Return [X, Y] of the center of cell containing provided text 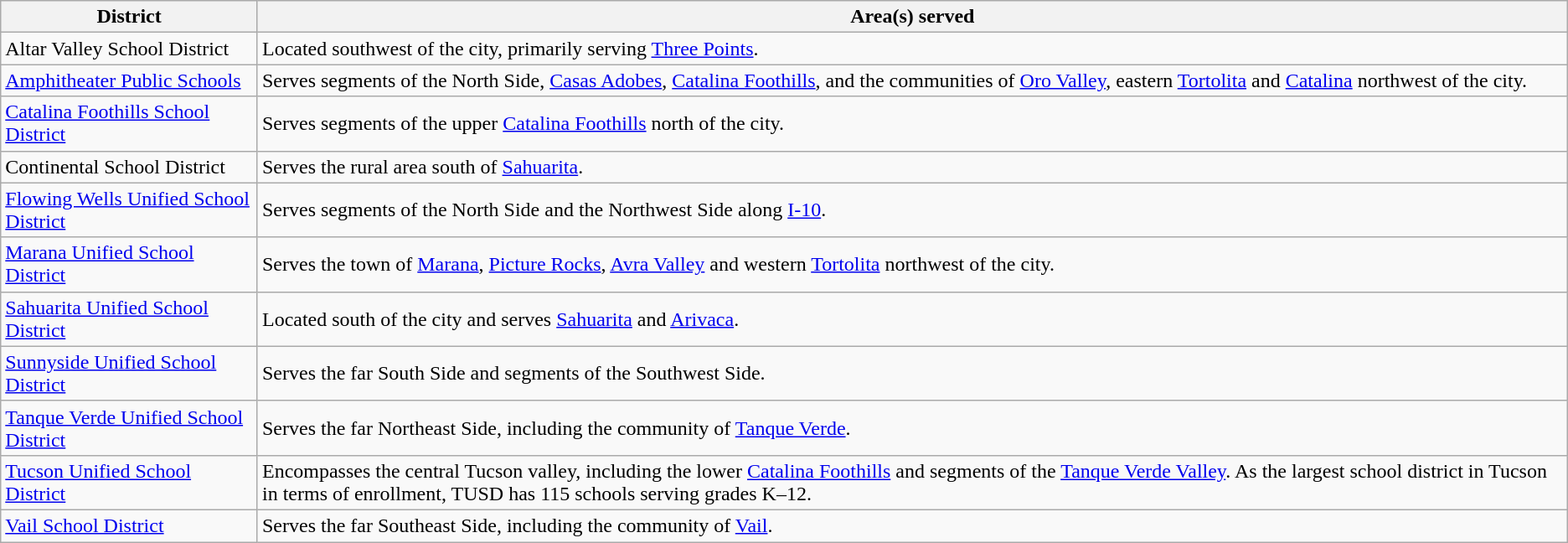
Continental School District [129, 167]
Serves the far Southeast Side, including the community of Vail. [912, 525]
Flowing Wells Unified School District [129, 209]
Serves the rural area south of Sahuarita. [912, 167]
Marana Unified School District [129, 265]
Amphitheater Public Schools [129, 80]
Vail School District [129, 525]
Serves the town of Marana, Picture Rocks, Avra Valley and western Tortolita northwest of the city. [912, 265]
Catalina Foothills School District [129, 124]
Area(s) served [912, 17]
Serves segments of the upper Catalina Foothills north of the city. [912, 124]
Tanque Verde Unified School District [129, 427]
Located south of the city and serves Sahuarita and Arivaca. [912, 318]
Located southwest of the city, primarily serving Three Points. [912, 49]
District [129, 17]
Tucson Unified School District [129, 483]
Sunnyside Unified School District [129, 374]
Serves segments of the North Side and the Northwest Side along I-10. [912, 209]
Serves the far South Side and segments of the Southwest Side. [912, 374]
Altar Valley School District [129, 49]
Sahuarita Unified School District [129, 318]
Serves the far Northeast Side, including the community of Tanque Verde. [912, 427]
